Find where the given text appears and provide that cell's center as [x, y] coordinate. 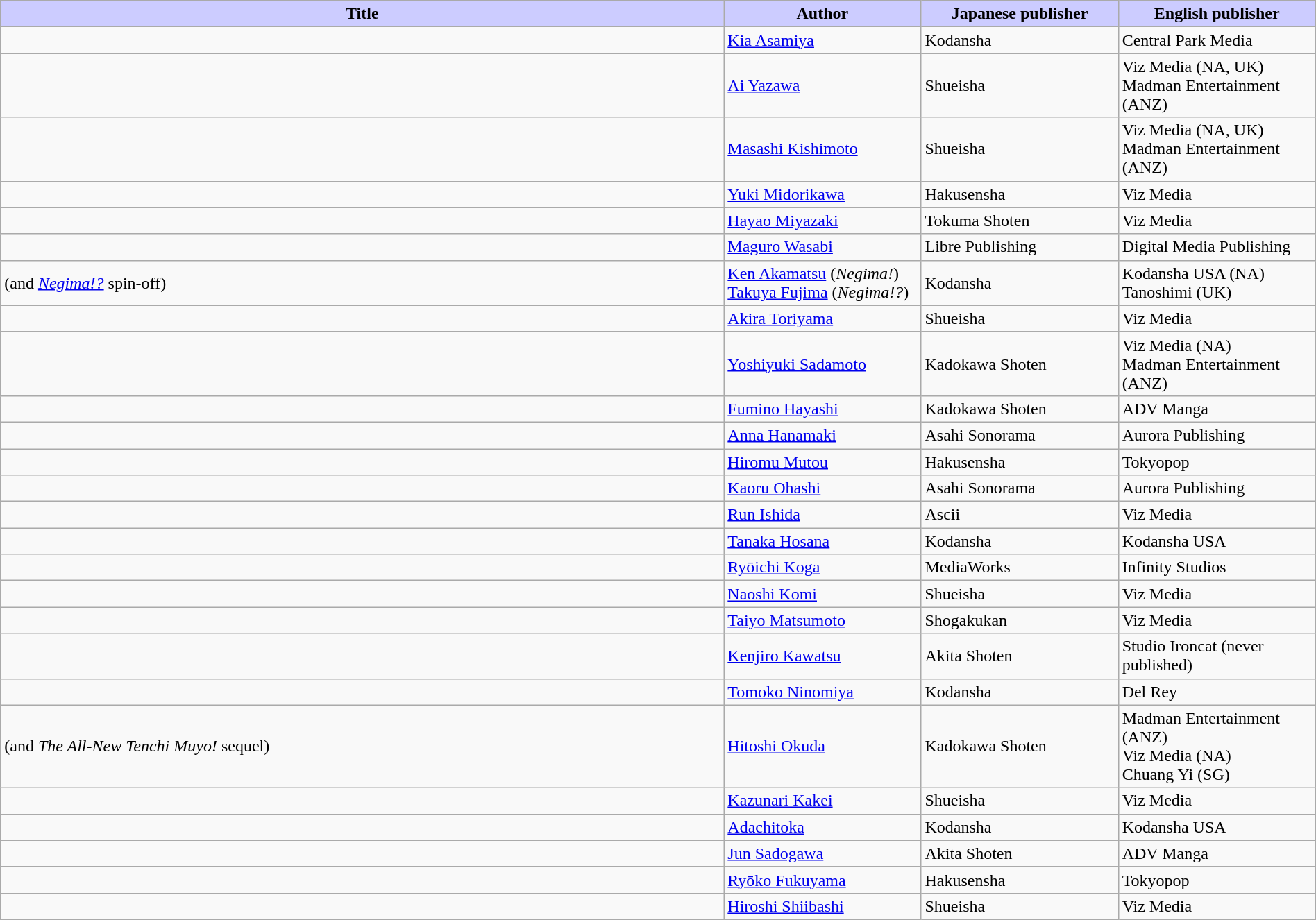
Yuki Midorikawa [822, 194]
Kia Asamiya [822, 40]
Tokuma Shoten [1020, 221]
Madman Entertainment (ANZ) Viz Media (NA) Chuang Yi (SG) [1217, 747]
Shogakukan [1020, 620]
Maguro Wasabi [822, 247]
Hiromu Mutou [822, 461]
Infinity Studios [1217, 568]
Japanese publisher [1020, 14]
Ascii [1020, 515]
Tomoko Ninomiya [822, 692]
English publisher [1217, 14]
Ken Akamatsu (Negima!) Takuya Fujima (Negima!?) [822, 283]
Tanaka Hosana [822, 541]
Adachitoka [822, 827]
Studio Ironcat (never published) [1217, 656]
Taiyo Matsumoto [822, 620]
Author [822, 14]
Digital Media Publishing [1217, 247]
Ai Yazawa [822, 85]
Kodansha USA (NA) Tanoshimi (UK) [1217, 283]
(and The All-New Tenchi Muyo! sequel) [362, 747]
Viz Media (NA) Madman Entertainment (ANZ) [1217, 364]
Del Rey [1217, 692]
Anna Hanamaki [822, 435]
Yoshiyuki Sadamoto [822, 364]
Hitoshi Okuda [822, 747]
Run Ishida [822, 515]
Masashi Kishimoto [822, 149]
Jun Sadogawa [822, 853]
Hayao Miyazaki [822, 221]
Kazunari Kakei [822, 801]
Akira Toriyama [822, 318]
MediaWorks [1020, 568]
Ryōichi Koga [822, 568]
Hiroshi Shiibashi [822, 906]
Naoshi Komi [822, 594]
Title [362, 14]
Ryōko Fukuyama [822, 880]
Kaoru Ohashi [822, 488]
Libre Publishing [1020, 247]
(and Negima!? spin-off) [362, 283]
Central Park Media [1217, 40]
Fumino Hayashi [822, 409]
Kenjiro Kawatsu [822, 656]
